Return [x, y] of the center of cell containing provided text 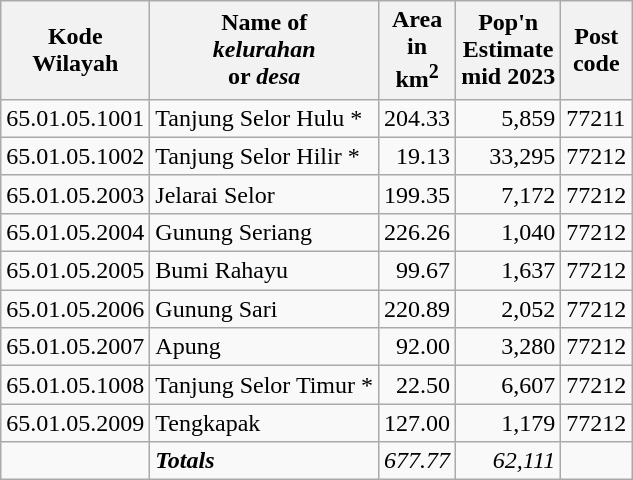
65.01.05.2004 [76, 232]
1,179 [508, 423]
Name ofkelurahanor desa [264, 50]
Tengkapak [264, 423]
220.89 [418, 309]
65.01.05.2006 [76, 309]
2,052 [508, 309]
65.01.05.2009 [76, 423]
Totals [264, 461]
92.00 [418, 347]
22.50 [418, 385]
Area in km2 [418, 50]
Tanjung Selor Hilir * [264, 156]
226.26 [418, 232]
65.01.05.1002 [76, 156]
19.13 [418, 156]
5,859 [508, 118]
Bumi Rahayu [264, 271]
Apung [264, 347]
Kode Wilayah [76, 50]
77211 [596, 118]
127.00 [418, 423]
Gunung Seriang [264, 232]
65.01.05.2007 [76, 347]
Jelarai Selor [264, 194]
3,280 [508, 347]
99.67 [418, 271]
65.01.05.2003 [76, 194]
Tanjung Selor Timur * [264, 385]
199.35 [418, 194]
6,607 [508, 385]
Pop'nEstimatemid 2023 [508, 50]
33,295 [508, 156]
204.33 [418, 118]
65.01.05.1001 [76, 118]
1,040 [508, 232]
Tanjung Selor Hulu * [264, 118]
7,172 [508, 194]
1,637 [508, 271]
Postcode [596, 50]
65.01.05.1008 [76, 385]
677.77 [418, 461]
65.01.05.2005 [76, 271]
62,111 [508, 461]
Gunung Sari [264, 309]
